Detect which cell encompasses the target text, then output its [X, Y] center coordinate. 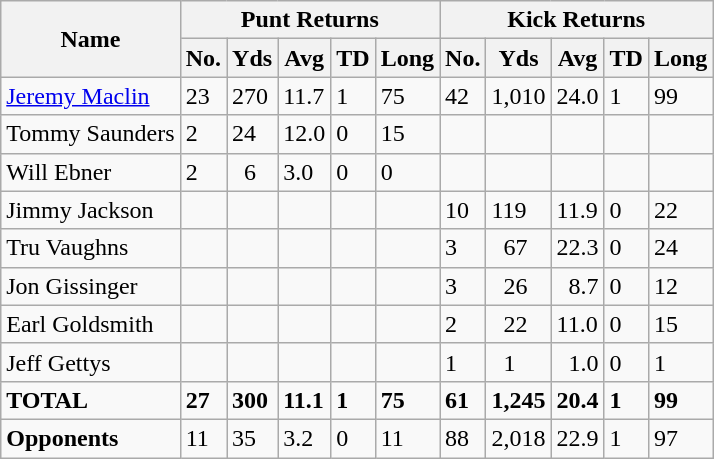
11.0 [578, 324]
Kick Returns [576, 20]
20.4 [578, 400]
300 [252, 400]
119 [518, 210]
2,018 [518, 438]
Opponents [90, 438]
Tru Vaughns [90, 248]
35 [252, 438]
10 [463, 210]
1,010 [518, 96]
27 [203, 400]
8.7 [578, 286]
Jeff Gettys [90, 362]
Tommy Saunders [90, 134]
1.0 [578, 362]
12 [680, 286]
61 [463, 400]
TOTAL [90, 400]
Will Ebner [90, 172]
3.2 [304, 438]
26 [518, 286]
42 [463, 96]
22.3 [578, 248]
6 [252, 172]
22.9 [578, 438]
97 [680, 438]
23 [203, 96]
Name [90, 39]
Jon Gissinger [90, 286]
11.1 [304, 400]
Earl Goldsmith [90, 324]
270 [252, 96]
3.0 [304, 172]
12.0 [304, 134]
11.9 [578, 210]
Jimmy Jackson [90, 210]
67 [518, 248]
24.0 [578, 96]
Jeremy Maclin [90, 96]
11.7 [304, 96]
Punt Returns [310, 20]
1,245 [518, 400]
88 [463, 438]
